Extract the (X, Y) coordinate from the center of the cell holding the provided text.  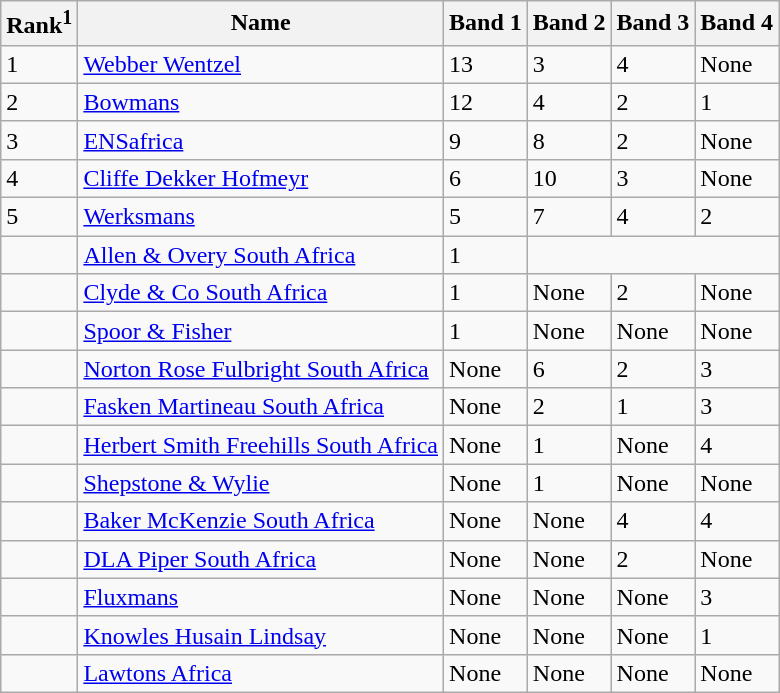
12 (486, 102)
Webber Wentzel (261, 64)
DLA Piper South Africa (261, 559)
Shepstone & Wylie (261, 483)
Bowmans (261, 102)
Band 4 (737, 24)
Rank1 (40, 24)
Norton Rose Fulbright South Africa (261, 369)
Fluxmans (261, 597)
Lawtons Africa (261, 673)
Allen & Overy South Africa (261, 255)
Band 2 (569, 24)
8 (569, 140)
Knowles Husain Lindsay (261, 635)
Cliffe Dekker Hofmeyr (261, 178)
10 (569, 178)
Herbert Smith Freehills South Africa (261, 445)
Spoor & Fisher (261, 331)
7 (569, 217)
Fasken Martineau South Africa (261, 407)
Clyde & Co South Africa (261, 293)
Band 1 (486, 24)
Werksmans (261, 217)
9 (486, 140)
13 (486, 64)
ENSafrica (261, 140)
Baker McKenzie South Africa (261, 521)
Band 3 (653, 24)
Name (261, 24)
